Scan for the cell matching the given text and deliver its (X, Y) coordinate at center. 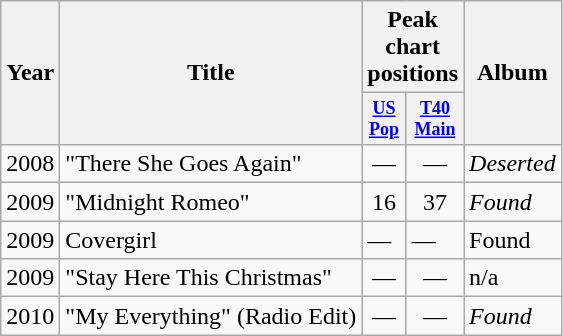
"Midnight Romeo" (211, 202)
Covergirl (211, 240)
16 (384, 202)
Deserted (513, 164)
T40 Main (434, 119)
Title (211, 73)
2008 (30, 164)
"My Everything" (Radio Edit) (211, 316)
n/a (513, 278)
"There She Goes Again" (211, 164)
"Stay Here This Christmas" (211, 278)
USPop (384, 119)
Album (513, 73)
37 (434, 202)
Peak chart positions (413, 47)
Year (30, 73)
2010 (30, 316)
